Pinpoint the cell where the given text exists, returning its (x, y) midpoint coordinate. 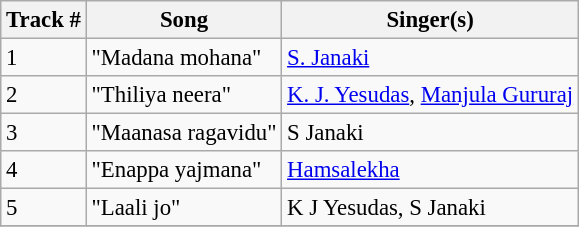
1 (44, 58)
"Enappa yajmana" (184, 170)
"Thiliya neera" (184, 95)
Track # (44, 20)
Song (184, 20)
"Maanasa ragavidu" (184, 133)
K J Yesudas, S Janaki (430, 208)
Singer(s) (430, 20)
2 (44, 95)
4 (44, 170)
"Laali jo" (184, 208)
Hamsalekha (430, 170)
5 (44, 208)
3 (44, 133)
S Janaki (430, 133)
"Madana mohana" (184, 58)
K. J. Yesudas, Manjula Gururaj (430, 95)
S. Janaki (430, 58)
